Output the [X, Y] coordinate of the center of the cell containing the given text.  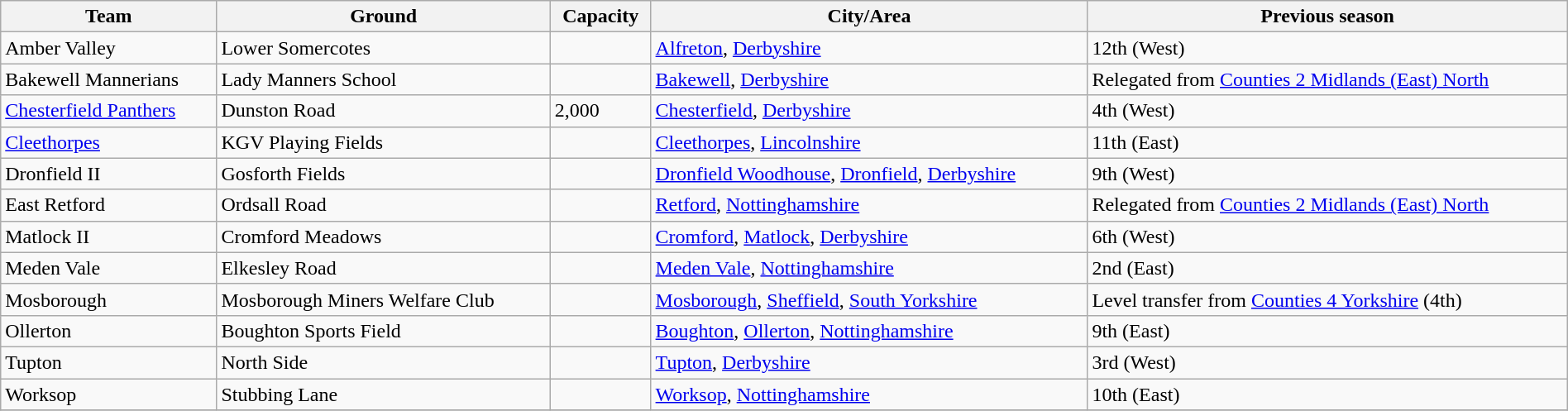
Stubbing Lane [384, 394]
2nd (East) [1327, 268]
Team [109, 17]
Cromford, Matlock, Derbyshire [869, 237]
11th (East) [1327, 142]
Dronfield Woodhouse, Dronfield, Derbyshire [869, 174]
Ollerton [109, 331]
Cromford Meadows [384, 237]
Tupton, Derbyshire [869, 362]
KGV Playing Fields [384, 142]
Bakewell, Derbyshire [869, 79]
2,000 [600, 111]
Cleethorpes [109, 142]
12th (West) [1327, 48]
Matlock II [109, 237]
Mosborough [109, 299]
Elkesley Road [384, 268]
Ordsall Road [384, 205]
Bakewell Mannerians [109, 79]
Worksop, Nottinghamshire [869, 394]
9th (West) [1327, 174]
Meden Vale, Nottinghamshire [869, 268]
Gosforth Fields [384, 174]
Dunston Road [384, 111]
Chesterfield, Derbyshire [869, 111]
3rd (West) [1327, 362]
Level transfer from Counties 4 Yorkshire (4th) [1327, 299]
Lady Manners School [384, 79]
Tupton [109, 362]
Previous season [1327, 17]
Boughton, Ollerton, Nottinghamshire [869, 331]
Dronfield II [109, 174]
Cleethorpes, Lincolnshire [869, 142]
City/Area [869, 17]
East Retford [109, 205]
Meden Vale [109, 268]
Chesterfield Panthers [109, 111]
Amber Valley [109, 48]
4th (West) [1327, 111]
10th (East) [1327, 394]
Worksop [109, 394]
Retford, Nottinghamshire [869, 205]
North Side [384, 362]
6th (West) [1327, 237]
Mosborough, Sheffield, South Yorkshire [869, 299]
Capacity [600, 17]
Alfreton, Derbyshire [869, 48]
9th (East) [1327, 331]
Ground [384, 17]
Boughton Sports Field [384, 331]
Lower Somercotes [384, 48]
Mosborough Miners Welfare Club [384, 299]
